For the text-containing cell, return its midpoint in [X, Y] coordinate format. 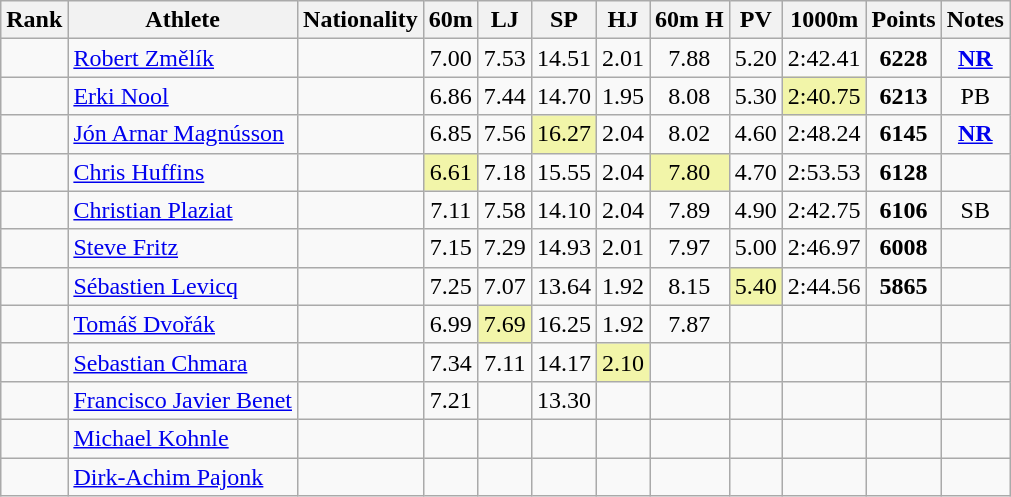
PV [756, 20]
1.95 [622, 96]
6106 [904, 210]
7.58 [504, 210]
2:46.97 [824, 248]
4.70 [756, 172]
Tomáš Dvořák [183, 324]
1000m [824, 20]
7.80 [690, 172]
SB [975, 210]
Erki Nool [183, 96]
LJ [504, 20]
2:48.24 [824, 134]
8.02 [690, 134]
6228 [904, 58]
7.69 [504, 324]
7.89 [690, 210]
15.55 [564, 172]
Chris Huffins [183, 172]
7.18 [504, 172]
7.21 [450, 400]
16.25 [564, 324]
7.25 [450, 286]
Points [904, 20]
Notes [975, 20]
7.00 [450, 58]
4.90 [756, 210]
13.30 [564, 400]
2.10 [622, 362]
5.30 [756, 96]
6.61 [450, 172]
14.17 [564, 362]
7.97 [690, 248]
6128 [904, 172]
7.07 [504, 286]
Rank [34, 20]
5.40 [756, 286]
Christian Plaziat [183, 210]
Athlete [183, 20]
16.27 [564, 134]
7.53 [504, 58]
Francisco Javier Benet [183, 400]
8.15 [690, 286]
Sébastien Levicq [183, 286]
14.70 [564, 96]
Robert Změlík [183, 58]
Sebastian Chmara [183, 362]
2:42.41 [824, 58]
14.93 [564, 248]
Dirk-Achim Pajonk [183, 477]
6008 [904, 248]
4.60 [756, 134]
2:42.75 [824, 210]
5.00 [756, 248]
7.44 [504, 96]
7.29 [504, 248]
7.56 [504, 134]
60m H [690, 20]
2:53.53 [824, 172]
6213 [904, 96]
2:44.56 [824, 286]
6.86 [450, 96]
HJ [622, 20]
2:40.75 [824, 96]
7.34 [450, 362]
PB [975, 96]
5.20 [756, 58]
7.87 [690, 324]
Steve Fritz [183, 248]
8.08 [690, 96]
5865 [904, 286]
6.99 [450, 324]
13.64 [564, 286]
Nationality [361, 20]
7.15 [450, 248]
14.10 [564, 210]
Michael Kohnle [183, 438]
6145 [904, 134]
6.85 [450, 134]
SP [564, 20]
14.51 [564, 58]
7.88 [690, 58]
60m [450, 20]
Jón Arnar Magnússon [183, 134]
